Scan for the cell matching the given text and deliver its (X, Y) coordinate at center. 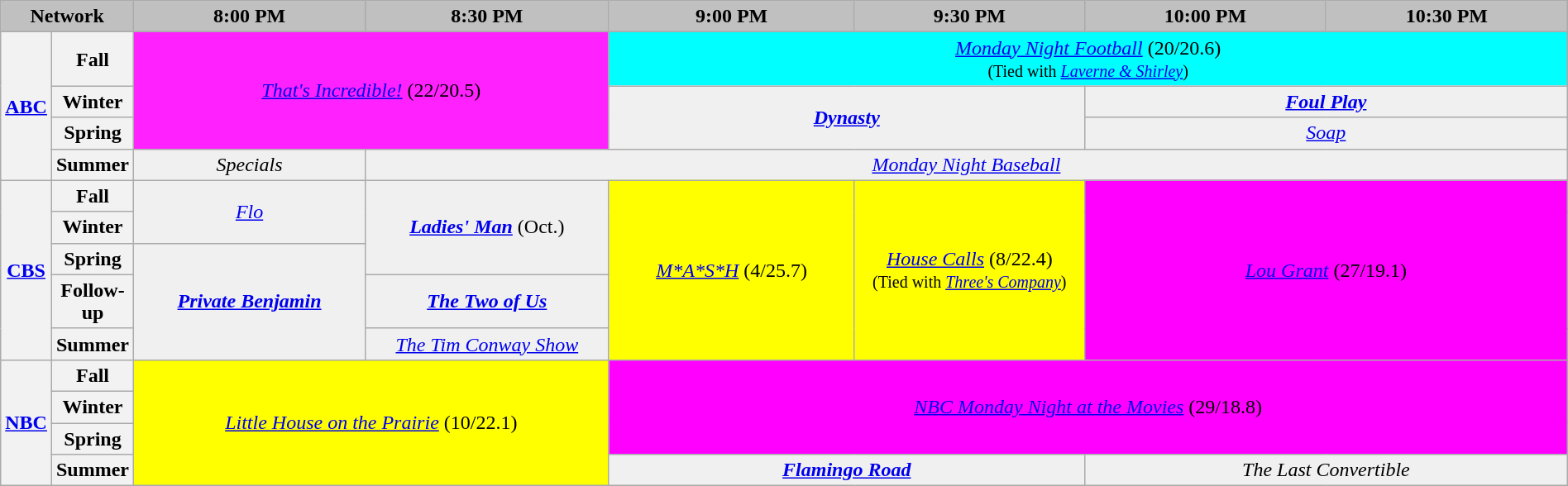
Monday Night Football (20/20.6)(Tied with Laverne & Shirley) (1088, 60)
Little House on the Prairie (10/22.1) (372, 422)
Follow-up (93, 301)
Network (68, 17)
NBC (26, 422)
10:00 PM (1205, 17)
Dynasty (847, 117)
The Last Convertible (1326, 470)
NBC Monday Night at the Movies (29/18.8) (1088, 407)
10:30 PM (1446, 17)
Foul Play (1326, 102)
Specials (250, 164)
Flamingo Road (847, 470)
The Two of Us (488, 301)
Private Benjamin (250, 301)
9:30 PM (969, 17)
The Tim Conway Show (488, 344)
Ladies' Man (Oct.) (488, 227)
House Calls (8/22.4)(Tied with Three's Company) (969, 269)
Monday Night Baseball (967, 164)
ABC (26, 106)
M*A*S*H (4/25.7) (731, 269)
Soap (1326, 133)
8:30 PM (488, 17)
That's Incredible! (22/20.5) (372, 91)
9:00 PM (731, 17)
CBS (26, 269)
8:00 PM (250, 17)
Flo (250, 212)
Lou Grant (27/19.1) (1326, 269)
